Provide the (X, Y) coordinate of the cell's center where the given text is located.  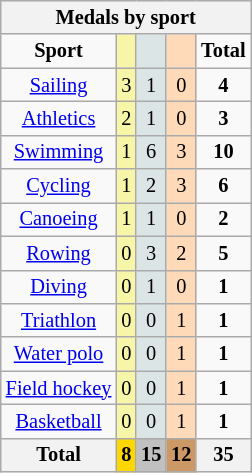
Sailing (59, 85)
5 (223, 253)
Cycling (59, 186)
Athletics (59, 118)
Water polo (59, 354)
Canoeing (59, 219)
Diving (59, 287)
12 (181, 455)
Basketball (59, 421)
4 (223, 85)
15 (151, 455)
Swimming (59, 152)
35 (223, 455)
10 (223, 152)
Rowing (59, 253)
Medals by sport (126, 17)
Field hockey (59, 388)
Triathlon (59, 320)
Sport (59, 51)
8 (126, 455)
